Return the [X, Y] coordinate for the center point of the cell that contains the specified text.  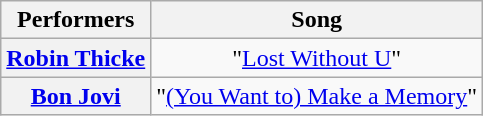
Song [317, 20]
"Lost Without U" [317, 58]
Bon Jovi [76, 96]
Robin Thicke [76, 58]
"(You Want to) Make a Memory" [317, 96]
Performers [76, 20]
